Provide the (X, Y) coordinate of the cell's center where the given text is located.  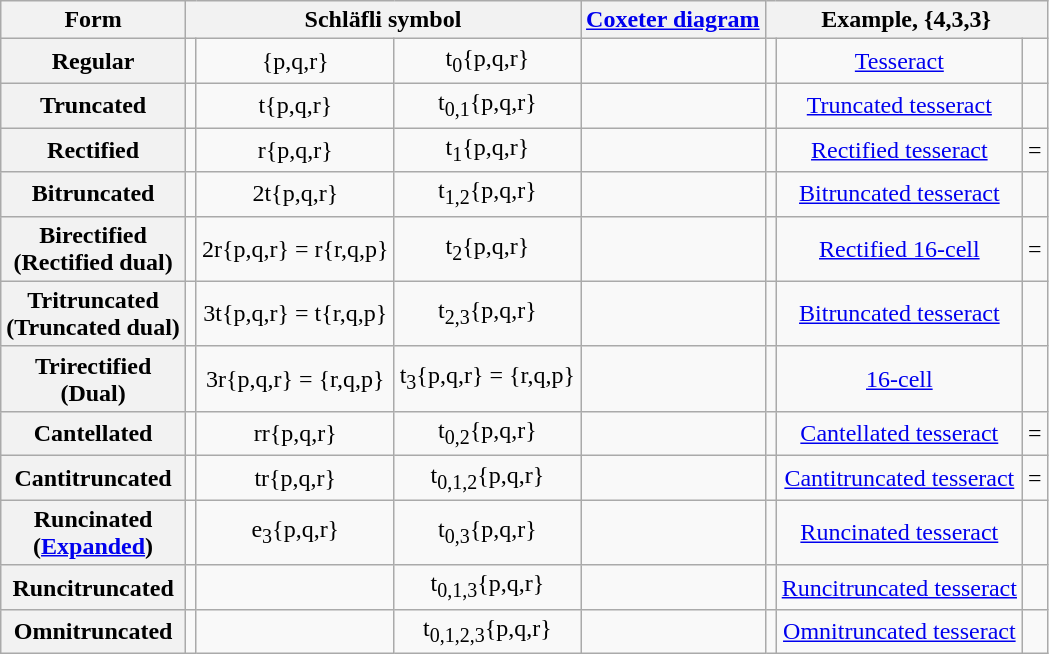
t{p,q,r} (295, 105)
Bitruncated (94, 194)
Truncated tesseract (899, 105)
Tritruncated(Truncated dual) (94, 314)
Rectified 16-cell (899, 248)
t0,1,2,3{p,q,r} (487, 631)
2r{p,q,r} = r{r,q,p} (295, 248)
t1,2{p,q,r} (487, 194)
Runcinated tesseract (899, 532)
Cantellated tesseract (899, 433)
e3{p,q,r} (295, 532)
3t{p,q,r} = t{r,q,p} (295, 314)
Rectified tesseract (899, 150)
tr{p,q,r} (295, 478)
t2,3{p,q,r} (487, 314)
Cantitruncated tesseract (899, 478)
Cantitruncated (94, 478)
Runcitruncated (94, 587)
Schläfli symbol (382, 20)
Omnitruncated tesseract (899, 631)
Tesseract (899, 61)
t0,3{p,q,r} (487, 532)
r{p,q,r} (295, 150)
Omnitruncated (94, 631)
Example, {4,3,3} (906, 20)
Rectified (94, 150)
t0,1,3{p,q,r} (487, 587)
16-cell (899, 378)
t1{p,q,r} (487, 150)
t2{p,q,r} (487, 248)
rr{p,q,r} (295, 433)
Birectified(Rectified dual) (94, 248)
Coxeter diagram (674, 20)
Form (94, 20)
2t{p,q,r} (295, 194)
t0,1{p,q,r} (487, 105)
Trirectified(Dual) (94, 378)
{p,q,r} (295, 61)
Runcitruncated tesseract (899, 587)
t0,2{p,q,r} (487, 433)
t0{p,q,r} (487, 61)
t3{p,q,r} = {r,q,p} (487, 378)
3r{p,q,r} = {r,q,p} (295, 378)
t0,1,2{p,q,r} (487, 478)
Truncated (94, 105)
Cantellated (94, 433)
Runcinated(Expanded) (94, 532)
Regular (94, 61)
